For the text-containing cell, return its midpoint in (X, Y) coordinate format. 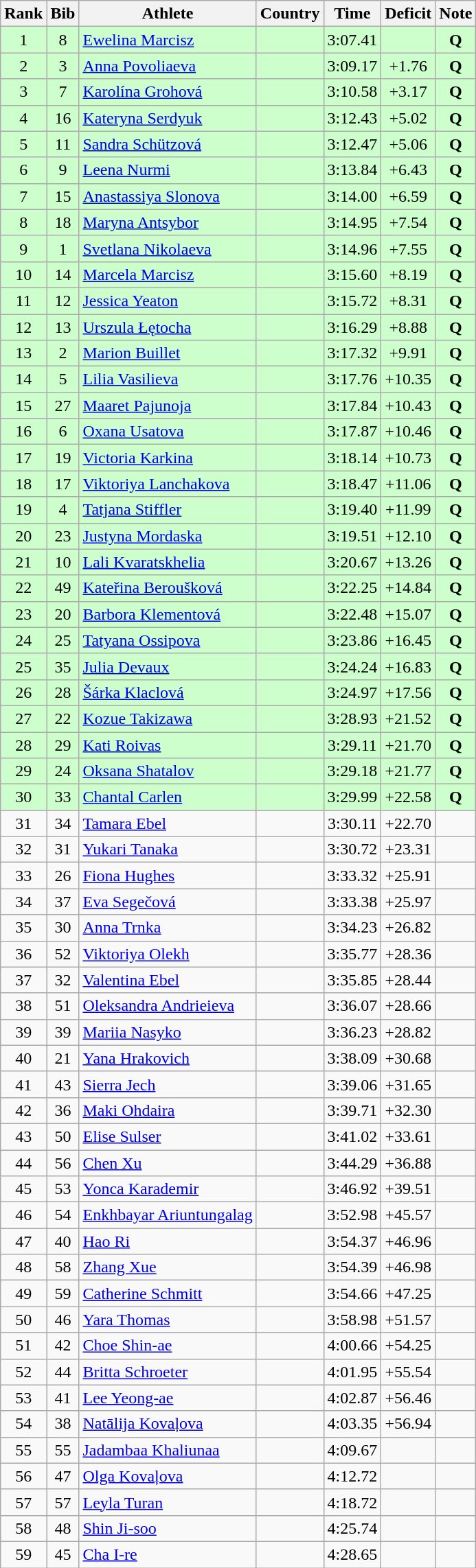
Natālija Kovaļova (168, 1424)
+21.52 (408, 718)
3:52.98 (352, 1215)
Marcela Marcisz (168, 274)
Kateřina Beroušková (168, 588)
Jessica Yeaton (168, 301)
Athlete (168, 14)
3:15.60 (352, 274)
Viktoriya Olekh (168, 954)
3:29.99 (352, 797)
+11.99 (408, 510)
3:14.95 (352, 222)
Deficit (408, 14)
+21.70 (408, 745)
3:10.58 (352, 92)
Anastassiya Slonova (168, 196)
Zhang Xue (168, 1267)
+36.88 (408, 1163)
+25.91 (408, 876)
Eva Segečová (168, 902)
+12.10 (408, 536)
3:18.14 (352, 458)
3:13.84 (352, 170)
Chantal Carlen (168, 797)
Karolína Grohová (168, 92)
Tamara Ebel (168, 823)
+16.83 (408, 666)
4:02.87 (352, 1398)
3:35.85 (352, 980)
Julia Devaux (168, 666)
Svetlana Nikolaeva (168, 248)
+47.25 (408, 1294)
3:39.71 (352, 1110)
Yonca Karademir (168, 1189)
+46.96 (408, 1241)
Leyla Turan (168, 1502)
Marion Buillet (168, 353)
3:58.98 (352, 1320)
Note (456, 14)
+3.17 (408, 92)
3:46.92 (352, 1189)
+32.30 (408, 1110)
Lali Kvaratskhelia (168, 562)
Kati Roivas (168, 745)
+56.94 (408, 1424)
+28.36 (408, 954)
3:29.11 (352, 745)
+5.06 (408, 144)
4:00.66 (352, 1346)
+45.57 (408, 1215)
3:22.48 (352, 614)
Lee Yeong-ae (168, 1398)
3:39.06 (352, 1084)
3:07.41 (352, 40)
Sierra Jech (168, 1084)
+10.73 (408, 458)
3:18.47 (352, 484)
Hao Ri (168, 1241)
+26.82 (408, 928)
Urszula Łętocha (168, 327)
4:28.65 (352, 1554)
+6.43 (408, 170)
4:03.35 (352, 1424)
Kateryna Serdyuk (168, 118)
+28.82 (408, 1032)
Yukari Tanaka (168, 850)
+28.44 (408, 980)
Catherine Schmitt (168, 1294)
3:12.47 (352, 144)
Barbora Klementová (168, 614)
3:19.51 (352, 536)
3:44.29 (352, 1163)
+7.54 (408, 222)
3:22.25 (352, 588)
Time (352, 14)
+28.66 (408, 1006)
3:34.23 (352, 928)
Tatyana Ossipova (168, 640)
Anna Povoliaeva (168, 66)
+8.31 (408, 301)
Bib (63, 14)
3:35.77 (352, 954)
Britta Schroeter (168, 1372)
Oleksandra Andrieieva (168, 1006)
4:18.72 (352, 1502)
3:16.29 (352, 327)
+22.58 (408, 797)
3:14.96 (352, 248)
Fiona Hughes (168, 876)
3:24.24 (352, 666)
Country (290, 14)
3:12.43 (352, 118)
3:30.72 (352, 850)
Šárka Klaclová (168, 692)
Cha I-re (168, 1554)
+8.19 (408, 274)
3:15.72 (352, 301)
3:14.00 (352, 196)
3:23.86 (352, 640)
+9.91 (408, 353)
+55.54 (408, 1372)
+31.65 (408, 1084)
+10.43 (408, 406)
3:19.40 (352, 510)
3:29.18 (352, 771)
Justyna Mordaska (168, 536)
3:17.84 (352, 406)
Maryna Antsybor (168, 222)
+30.68 (408, 1058)
Sandra Schützová (168, 144)
3:28.93 (352, 718)
3:09.17 (352, 66)
+25.97 (408, 902)
+8.88 (408, 327)
Yana Hrakovich (168, 1058)
+51.57 (408, 1320)
4:01.95 (352, 1372)
4:12.72 (352, 1476)
+6.59 (408, 196)
Mariia Nasyko (168, 1032)
3:54.39 (352, 1267)
+23.31 (408, 850)
3:17.76 (352, 379)
3:33.32 (352, 876)
Oxana Usatova (168, 432)
Tatjana Stiffler (168, 510)
Jadambaa Khaliunaa (168, 1450)
4:09.67 (352, 1450)
+22.70 (408, 823)
4:25.74 (352, 1528)
+14.84 (408, 588)
Anna Trnka (168, 928)
Lilia Vasilieva (168, 379)
+17.56 (408, 692)
Shin Ji-soo (168, 1528)
Choe Shin-ae (168, 1346)
+1.76 (408, 66)
+21.77 (408, 771)
+10.46 (408, 432)
Olga Kovaļova (168, 1476)
3:30.11 (352, 823)
+11.06 (408, 484)
3:17.32 (352, 353)
+10.35 (408, 379)
3:54.66 (352, 1294)
3:20.67 (352, 562)
Elise Sulser (168, 1136)
+15.07 (408, 614)
Enkhbayar Ariuntungalag (168, 1215)
+16.45 (408, 640)
Valentina Ebel (168, 980)
3:24.97 (352, 692)
+13.26 (408, 562)
3:38.09 (352, 1058)
3:36.07 (352, 1006)
+54.25 (408, 1346)
3:17.87 (352, 432)
Viktoriya Lanchakova (168, 484)
Ewelina Marcisz (168, 40)
3:54.37 (352, 1241)
Yara Thomas (168, 1320)
Chen Xu (168, 1163)
Maaret Pajunoja (168, 406)
Oksana Shatalov (168, 771)
+5.02 (408, 118)
Maki Ohdaira (168, 1110)
Rank (23, 14)
Victoria Karkina (168, 458)
+39.51 (408, 1189)
Kozue Takizawa (168, 718)
3:41.02 (352, 1136)
+33.61 (408, 1136)
+7.55 (408, 248)
3:33.38 (352, 902)
+46.98 (408, 1267)
Leena Nurmi (168, 170)
3:36.23 (352, 1032)
+56.46 (408, 1398)
